Search for the cell housing the specified text and yield its [x, y] center coordinate. 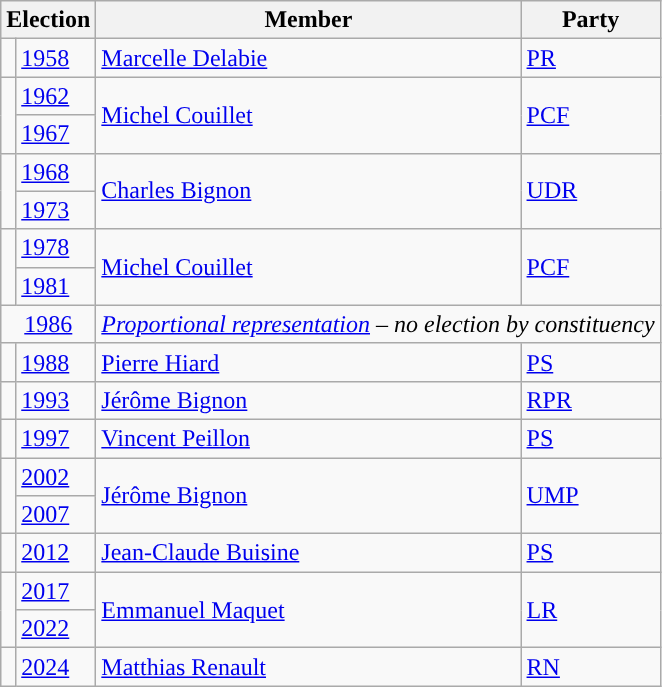
1973 [56, 210]
2024 [56, 667]
PR [590, 58]
1967 [56, 134]
2007 [56, 515]
1993 [56, 400]
1978 [56, 248]
Election [48, 20]
1986 [48, 324]
2002 [56, 477]
Member [308, 20]
LR [590, 610]
1968 [56, 172]
UMP [590, 496]
Vincent Peillon [308, 438]
RN [590, 667]
Party [590, 20]
Proportional representation – no election by constituency [378, 324]
1958 [56, 58]
1997 [56, 438]
2022 [56, 629]
1981 [56, 286]
RPR [590, 400]
1962 [56, 96]
Emmanuel Maquet [308, 610]
1988 [56, 362]
Charles Bignon [308, 191]
Marcelle Delabie [308, 58]
2012 [56, 553]
Matthias Renault [308, 667]
Jean-Claude Buisine [308, 553]
Pierre Hiard [308, 362]
UDR [590, 191]
2017 [56, 591]
